Return [X, Y] of the center of cell containing provided text 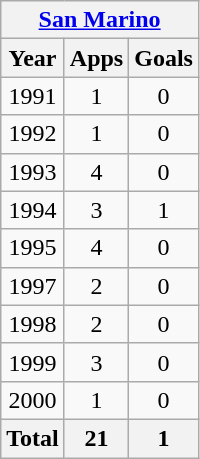
1999 [33, 362]
1994 [33, 210]
21 [96, 438]
San Marino [100, 20]
Total [33, 438]
1995 [33, 248]
1993 [33, 172]
1998 [33, 324]
Goals [164, 58]
1991 [33, 96]
Apps [96, 58]
1992 [33, 134]
2000 [33, 400]
1997 [33, 286]
Year [33, 58]
